Return the [X, Y] coordinate for the center point of the cell that contains the specified text.  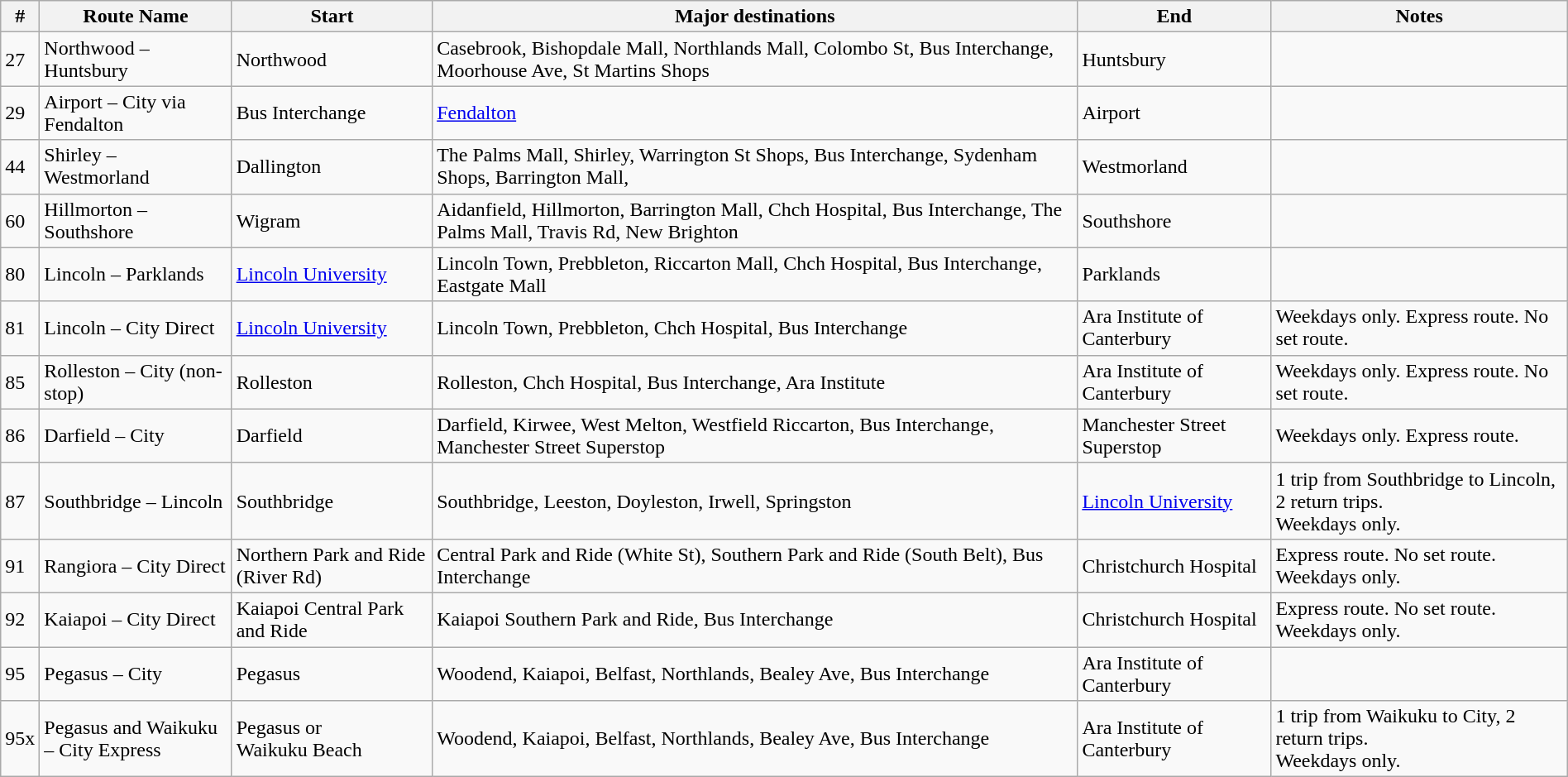
Southbridge, Leeston, Doyleston, Irwell, Springston [755, 501]
Hillmorton – Southshore [136, 220]
Pegasus – City [136, 674]
Northwood – Huntsbury [136, 60]
85 [20, 382]
Weekdays only. Express route. [1419, 435]
29 [20, 113]
Rolleston [332, 382]
87 [20, 501]
Rolleston – City (non-stop) [136, 382]
95 [20, 674]
Kaiapoi Central Park and Ride [332, 619]
Shirley –Westmorland [136, 167]
Northern Park and Ride(River Rd) [332, 566]
92 [20, 619]
End [1174, 17]
81 [20, 328]
Notes [1419, 17]
Aidanfield, Hillmorton, Barrington Mall, Chch Hospital, Bus Interchange, The Palms Mall, Travis Rd, New Brighton [755, 220]
Southbridge [332, 501]
Central Park and Ride (White St), Southern Park and Ride (South Belt), Bus Interchange [755, 566]
Wigram [332, 220]
Darfield [332, 435]
Pegasus orWaikuku Beach [332, 739]
Rolleston, Chch Hospital, Bus Interchange, Ara Institute [755, 382]
Kaiapoi Southern Park and Ride, Bus Interchange [755, 619]
Manchester Street Superstop [1174, 435]
The Palms Mall, Shirley, Warrington St Shops, Bus Interchange, Sydenham Shops, Barrington Mall, [755, 167]
Darfield – City [136, 435]
Lincoln – City Direct [136, 328]
Start [332, 17]
91 [20, 566]
Southbridge – Lincoln [136, 501]
Lincoln Town, Prebbleton, Chch Hospital, Bus Interchange [755, 328]
60 [20, 220]
1 trip from Southbridge to Lincoln, 2 return trips.Weekdays only. [1419, 501]
1 trip from Waikuku to City, 2 return trips.Weekdays only. [1419, 739]
Airport [1174, 113]
Casebrook, Bishopdale Mall, Northlands Mall, Colombo St, Bus Interchange, Moorhouse Ave, St Martins Shops [755, 60]
Airport – City via Fendalton [136, 113]
Huntsbury [1174, 60]
86 [20, 435]
Southshore [1174, 220]
44 [20, 167]
95x [20, 739]
Kaiapoi – City Direct [136, 619]
27 [20, 60]
Fendalton [755, 113]
Pegasus and Waikuku– City Express [136, 739]
Westmorland [1174, 167]
Northwood [332, 60]
Pegasus [332, 674]
Bus Interchange [332, 113]
Dallington [332, 167]
Lincoln – Parklands [136, 275]
80 [20, 275]
# [20, 17]
Parklands [1174, 275]
Route Name [136, 17]
Darfield, Kirwee, West Melton, Westfield Riccarton, Bus Interchange, Manchester Street Superstop [755, 435]
Major destinations [755, 17]
Rangiora – City Direct [136, 566]
Lincoln Town, Prebbleton, Riccarton Mall, Chch Hospital, Bus Interchange, Eastgate Mall [755, 275]
